Determine the (X, Y) coordinate at the center of the cell enclosing the given text.  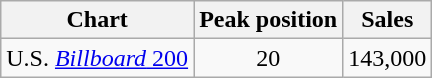
143,000 (388, 58)
U.S. Billboard 200 (98, 58)
Sales (388, 20)
20 (268, 58)
Peak position (268, 20)
Chart (98, 20)
